Capture the cell that displays the provided text and extract its [x, y] central coordinate. 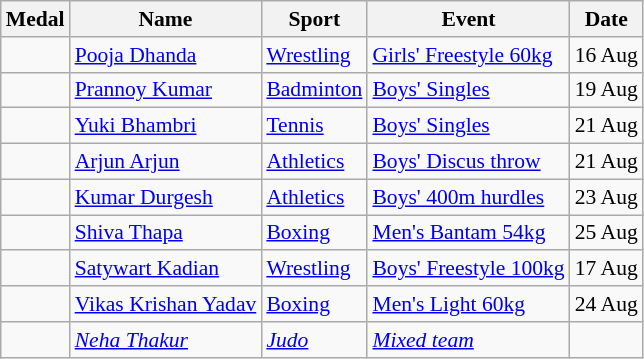
Satywart Kadian [166, 269]
16 Aug [606, 55]
19 Aug [606, 90]
Event [468, 19]
Name [166, 19]
Medal [36, 19]
Sport [314, 19]
23 Aug [606, 197]
Men's Light 60kg [468, 304]
Girls' Freestyle 60kg [468, 55]
Shiva Thapa [166, 233]
Arjun Arjun [166, 162]
Men's Bantam 54kg [468, 233]
Boys' Freestyle 100kg [468, 269]
24 Aug [606, 304]
Mixed team [468, 340]
Yuki Bhambri [166, 126]
Vikas Krishan Yadav [166, 304]
Boys' 400m hurdles [468, 197]
Tennis [314, 126]
Boys' Discus throw [468, 162]
Badminton [314, 90]
Neha Thakur [166, 340]
Date [606, 19]
17 Aug [606, 269]
25 Aug [606, 233]
Kumar Durgesh [166, 197]
Prannoy Kumar [166, 90]
Judo [314, 340]
Pooja Dhanda [166, 55]
